Return the [x, y] coordinate for the center point of the cell that contains the specified text.  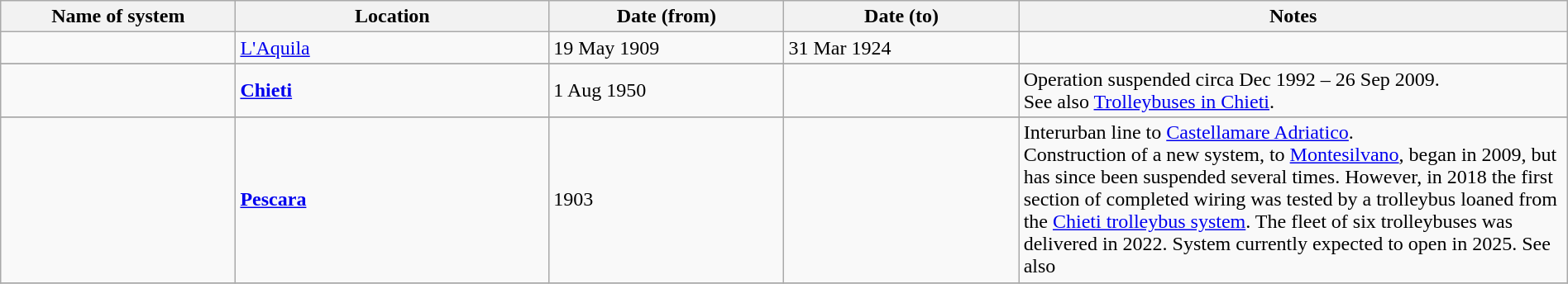
19 May 1909 [667, 48]
Chieti [392, 91]
1903 [667, 200]
1 Aug 1950 [667, 91]
Pescara [392, 200]
Date (to) [901, 17]
Date (from) [667, 17]
Location [392, 17]
Operation suspended circa Dec 1992 – 26 Sep 2009.See also Trolleybuses in Chieti. [1293, 91]
Name of system [118, 17]
L'Aquila [392, 48]
Notes [1293, 17]
31 Mar 1924 [901, 48]
